Return the (x, y) coordinate for the center point of the cell that contains the specified text.  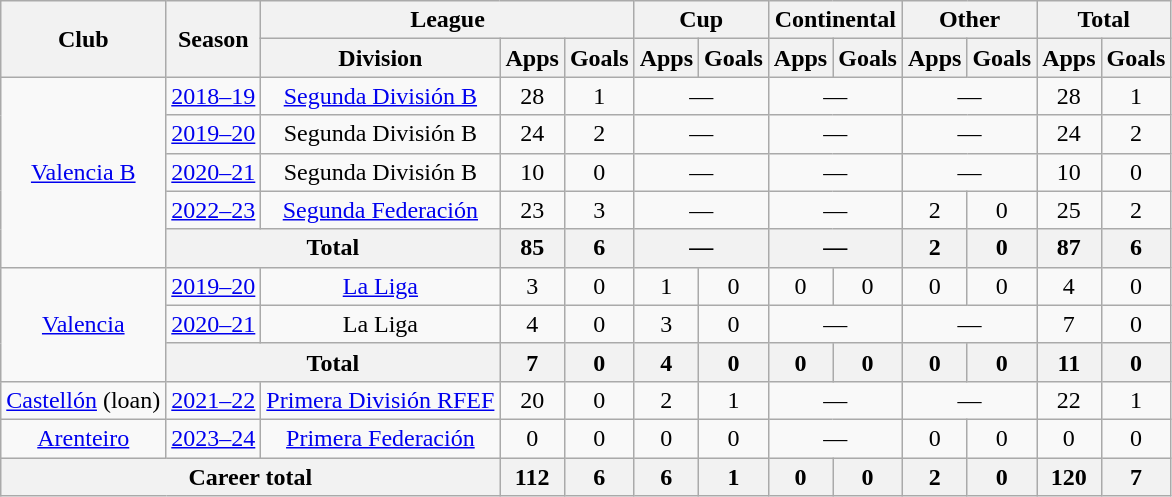
Valencia B (84, 172)
Segunda Federación (380, 210)
2023–24 (214, 438)
22 (1069, 400)
Arenteiro (84, 438)
2021–22 (214, 400)
25 (1069, 210)
Continental (835, 20)
Division (380, 58)
2018–19 (214, 96)
Season (214, 39)
85 (532, 248)
Other (969, 20)
Castellón (loan) (84, 400)
Primera División RFEF (380, 400)
Cup (701, 20)
20 (532, 400)
Career total (250, 477)
League (448, 20)
120 (1069, 477)
2022–23 (214, 210)
112 (532, 477)
23 (532, 210)
87 (1069, 248)
Club (84, 39)
Valencia (84, 324)
11 (1069, 362)
Primera Federación (380, 438)
